Locate the cell with the specified text and output its [X, Y] center coordinate. 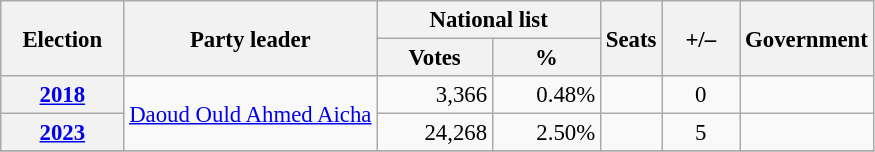
Seats [630, 38]
Election [62, 38]
Daoud Ould Ahmed Aicha [250, 114]
National list [489, 20]
0.48% [546, 95]
% [546, 58]
Party leader [250, 38]
Votes [435, 58]
0 [701, 95]
2023 [62, 133]
3,366 [435, 95]
2018 [62, 95]
5 [701, 133]
Government [806, 38]
+/– [701, 38]
24,268 [435, 133]
2.50% [546, 133]
